Find where the given text appears and provide that cell's center as (X, Y) coordinate. 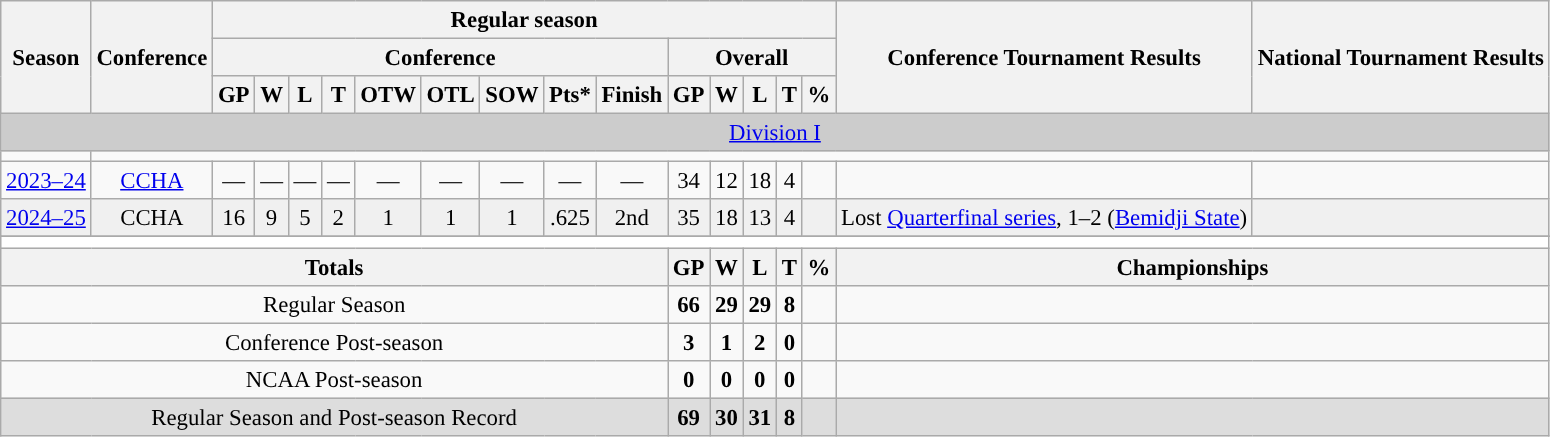
2023–24 (46, 181)
Division I (775, 133)
SOW (512, 95)
Finish (632, 95)
National Tournament Results (1400, 58)
OTL (450, 95)
Conference Tournament Results (1044, 58)
13 (760, 219)
2024–25 (46, 219)
Regular season (524, 20)
Totals (334, 267)
31 (760, 417)
Pts* (570, 95)
34 (689, 181)
3 (689, 342)
Lost Quarterfinal series, 1–2 (Bemidji State) (1044, 219)
2nd (632, 219)
35 (689, 219)
5 (304, 219)
Overall (752, 58)
Regular Season and Post-season Record (334, 417)
Season (46, 58)
OTW (388, 95)
12 (726, 181)
30 (726, 417)
69 (689, 417)
Regular Season (334, 304)
NCAA Post-season (334, 379)
Championships (1192, 267)
16 (234, 219)
66 (689, 304)
.625 (570, 219)
9 (272, 219)
Conference Post-season (334, 342)
